Scan for the cell matching the given text and deliver its [X, Y] coordinate at center. 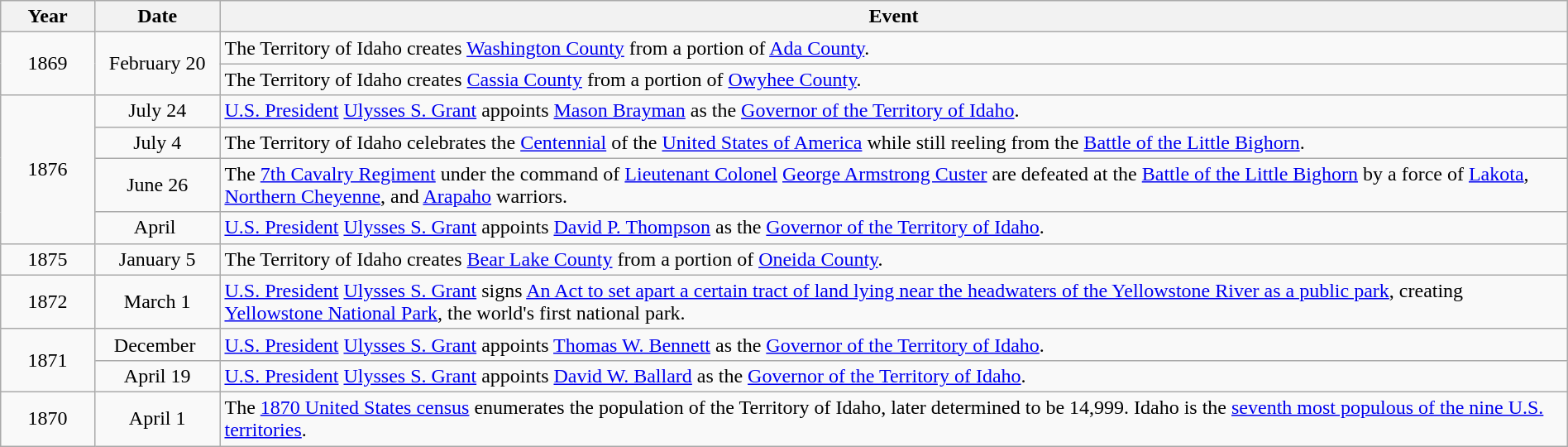
U.S. President Ulysses S. Grant appoints Mason Brayman as the Governor of the Territory of Idaho. [893, 111]
July 24 [157, 111]
February 20 [157, 64]
December [157, 344]
1875 [48, 259]
The Territory of Idaho celebrates the Centennial of the United States of America while still reeling from the Battle of the Little Bighorn. [893, 142]
April [157, 228]
Date [157, 17]
The Territory of Idaho creates Washington County from a portion of Ada County. [893, 48]
1872 [48, 301]
The Territory of Idaho creates Bear Lake County from a portion of Oneida County. [893, 259]
1871 [48, 360]
April 1 [157, 419]
1876 [48, 169]
March 1 [157, 301]
June 26 [157, 185]
1869 [48, 64]
U.S. President Ulysses S. Grant appoints Thomas W. Bennett as the Governor of the Territory of Idaho. [893, 344]
Year [48, 17]
U.S. President Ulysses S. Grant appoints David W. Ballard as the Governor of the Territory of Idaho. [893, 376]
April 19 [157, 376]
The Territory of Idaho creates Cassia County from a portion of Owyhee County. [893, 79]
July 4 [157, 142]
U.S. President Ulysses S. Grant appoints David P. Thompson as the Governor of the Territory of Idaho. [893, 228]
January 5 [157, 259]
Event [893, 17]
1870 [48, 419]
